For the text-containing cell, return its midpoint in [x, y] coordinate format. 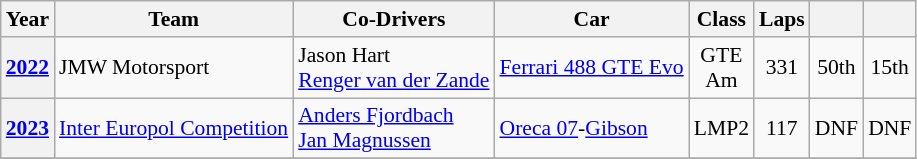
Team [174, 19]
JMW Motorsport [174, 68]
Ferrari 488 GTE Evo [592, 68]
15th [890, 68]
Jason Hart Renger van der Zande [394, 68]
Anders Fjordbach Jan Magnussen [394, 128]
2022 [28, 68]
117 [782, 128]
Car [592, 19]
Inter Europol Competition [174, 128]
Class [722, 19]
Year [28, 19]
Co-Drivers [394, 19]
GTEAm [722, 68]
Laps [782, 19]
Oreca 07-Gibson [592, 128]
50th [836, 68]
2023 [28, 128]
LMP2 [722, 128]
331 [782, 68]
